Extract the (x, y) coordinate from the center of the cell holding the provided text.  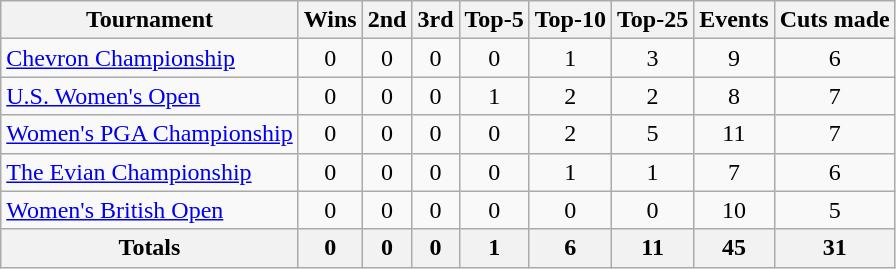
Women's PGA Championship (150, 134)
U.S. Women's Open (150, 96)
45 (734, 248)
Events (734, 20)
31 (834, 248)
Women's British Open (150, 210)
Chevron Championship (150, 58)
9 (734, 58)
Top-10 (570, 20)
Tournament (150, 20)
The Evian Championship (150, 172)
10 (734, 210)
Cuts made (834, 20)
8 (734, 96)
Top-25 (652, 20)
Top-5 (494, 20)
Wins (330, 20)
2nd (387, 20)
Totals (150, 248)
3 (652, 58)
3rd (436, 20)
